Locate the cell with the specified text and output its (X, Y) center coordinate. 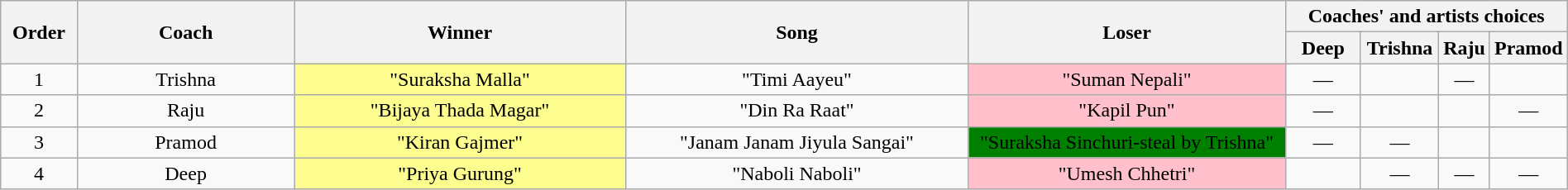
"Suraksha Sinchuri-steal by Trishna" (1126, 142)
"Priya Gurung" (460, 173)
Coach (185, 32)
"Umesh Chhetri" (1126, 173)
2 (40, 111)
"Timi Aayeu" (797, 79)
Song (797, 32)
Coaches' and artists choices (1426, 17)
"Kapil Pun" (1126, 111)
3 (40, 142)
Winner (460, 32)
"Suman Nepali" (1126, 79)
Loser (1126, 32)
"Janam Janam Jiyula Sangai" (797, 142)
"Bijaya Thada Magar" (460, 111)
"Suraksha Malla" (460, 79)
"Kiran Gajmer" (460, 142)
"Din Ra Raat" (797, 111)
1 (40, 79)
"Naboli Naboli" (797, 173)
4 (40, 173)
Order (40, 32)
